Capture the cell that displays the provided text and extract its [X, Y] central coordinate. 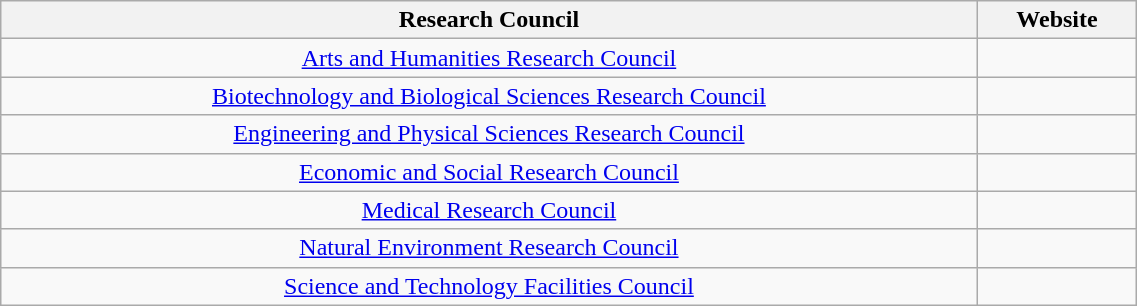
Engineering and Physical Sciences Research Council [489, 134]
Arts and Humanities Research Council [489, 58]
Website [1057, 20]
Natural Environment Research Council [489, 248]
Biotechnology and Biological Sciences Research Council [489, 96]
Economic and Social Research Council [489, 172]
Medical Research Council [489, 210]
Research Council [489, 20]
Science and Technology Facilities Council [489, 286]
